Capture the cell that displays the provided text and extract its (X, Y) central coordinate. 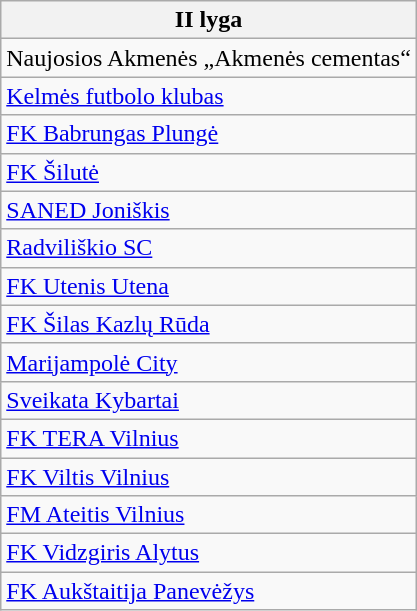
FK Šilas Kazlų Rūda (209, 324)
Marijampolė City (209, 362)
FK Viltis Vilnius (209, 477)
Kelmės futbolo klubas (209, 96)
Sveikata Kybartai (209, 400)
FK TERA Vilnius (209, 438)
II lyga (209, 20)
FK Babrungas Plungė (209, 134)
FK Vidzgiris Alytus (209, 553)
SANED Joniškis (209, 210)
FM Ateitis Vilnius (209, 515)
FK Šilutė (209, 172)
Radviliškio SC (209, 248)
Naujosios Akmenės „Akmenės cementas“ (209, 58)
FK Utenis Utena (209, 286)
FK Aukštaitija Panevėžys (209, 591)
